Identify which cell holds the provided text, then report its [X, Y] central coordinate. 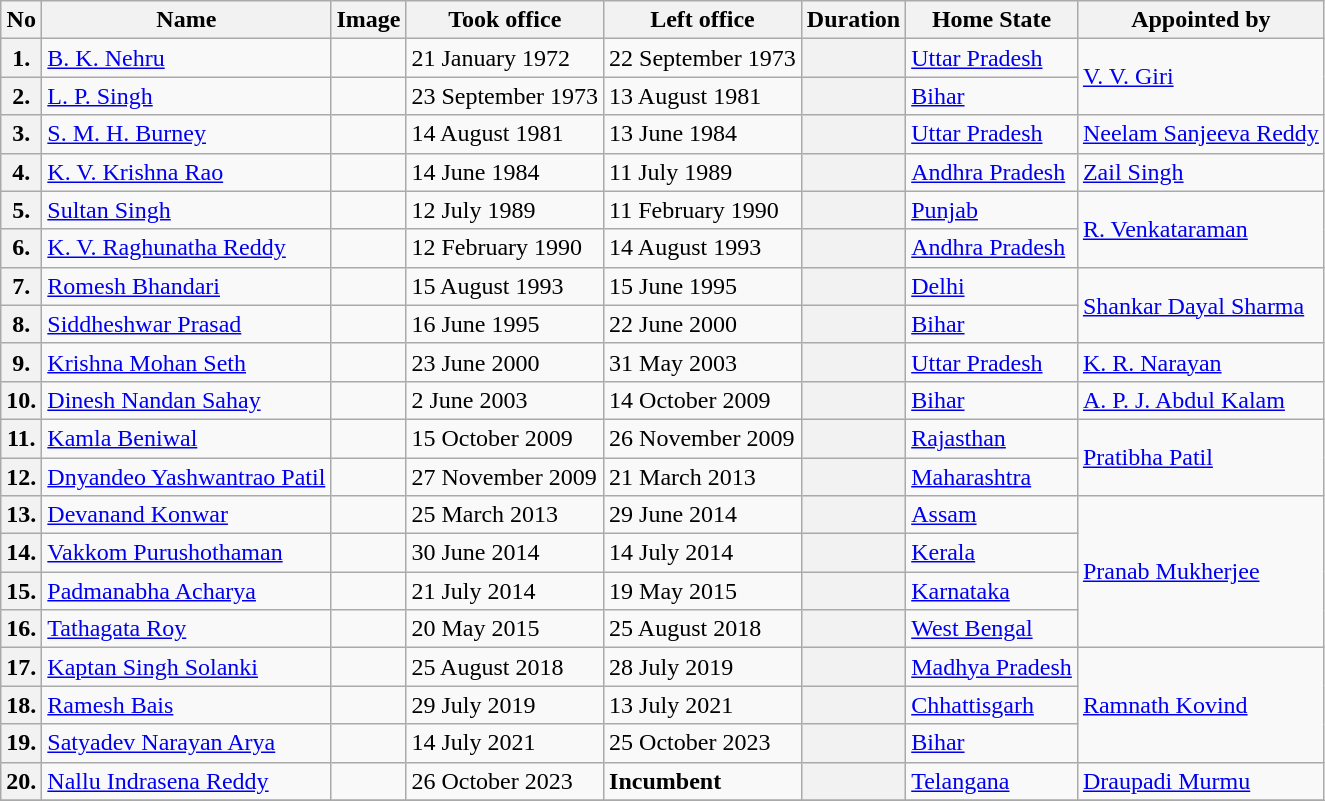
Image [368, 20]
19. [22, 743]
14 October 2009 [703, 400]
20. [22, 781]
Ramesh Bais [186, 705]
Assam [992, 515]
Madhya Pradesh [992, 667]
14 August 1981 [505, 134]
Delhi [992, 286]
Kerala [992, 553]
9. [22, 362]
Karnataka [992, 591]
Sultan Singh [186, 210]
Shankar Dayal Sharma [1200, 305]
Zail Singh [1200, 172]
No [22, 20]
Rajasthan [992, 438]
Chhattisgarh [992, 705]
K. R. Narayan [1200, 362]
Dnyandeo Yashwantrao Patil [186, 477]
Duration [853, 20]
21 January 1972 [505, 58]
Appointed by [1200, 20]
Ramnath Kovind [1200, 705]
Padmanabha Acharya [186, 591]
13 June 1984 [703, 134]
Nallu Indrasena Reddy [186, 781]
West Bengal [992, 629]
R. Venkataraman [1200, 229]
Satyadev Narayan Arya [186, 743]
18. [22, 705]
22 September 1973 [703, 58]
12 February 1990 [505, 248]
K. V. Krishna Rao [186, 172]
29 July 2019 [505, 705]
29 June 2014 [703, 515]
K. V. Raghunatha Reddy [186, 248]
Punjab [992, 210]
Romesh Bhandari [186, 286]
16. [22, 629]
15. [22, 591]
Draupadi Murmu [1200, 781]
25 October 2023 [703, 743]
1. [22, 58]
20 May 2015 [505, 629]
12. [22, 477]
Neelam Sanjeeva Reddy [1200, 134]
8. [22, 324]
13. [22, 515]
L. P. Singh [186, 96]
12 July 1989 [505, 210]
27 November 2009 [505, 477]
11 February 1990 [703, 210]
21 March 2013 [703, 477]
25 March 2013 [505, 515]
26 October 2023 [505, 781]
Kaptan Singh Solanki [186, 667]
3. [22, 134]
15 June 1995 [703, 286]
23 June 2000 [505, 362]
Dinesh Nandan Sahay [186, 400]
Krishna Mohan Seth [186, 362]
2 June 2003 [505, 400]
S. M. H. Burney [186, 134]
V. V. Giri [1200, 77]
22 June 2000 [703, 324]
4. [22, 172]
19 May 2015 [703, 591]
5. [22, 210]
7. [22, 286]
28 July 2019 [703, 667]
Name [186, 20]
23 September 1973 [505, 96]
11 July 1989 [703, 172]
Incumbent [703, 781]
Devanand Konwar [186, 515]
2. [22, 96]
14. [22, 553]
Tathagata Roy [186, 629]
15 October 2009 [505, 438]
13 August 1981 [703, 96]
26 November 2009 [703, 438]
30 June 2014 [505, 553]
Left office [703, 20]
11. [22, 438]
14 July 2021 [505, 743]
10. [22, 400]
Took office [505, 20]
Pranab Mukherjee [1200, 572]
15 August 1993 [505, 286]
Pratibha Patil [1200, 457]
B. K. Nehru [186, 58]
Kamla Beniwal [186, 438]
Home State [992, 20]
A. P. J. Abdul Kalam [1200, 400]
14 August 1993 [703, 248]
Vakkom Purushothaman [186, 553]
21 July 2014 [505, 591]
14 June 1984 [505, 172]
31 May 2003 [703, 362]
Telangana [992, 781]
Maharashtra [992, 477]
13 July 2021 [703, 705]
16 June 1995 [505, 324]
Siddheshwar Prasad [186, 324]
14 July 2014 [703, 553]
17. [22, 667]
6. [22, 248]
